Extract the (X, Y) coordinate from the center of the cell holding the provided text.  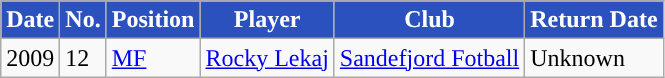
No. (83, 20)
Player (267, 20)
12 (83, 58)
Sandefjord Fotball (429, 58)
Club (429, 20)
Rocky Lekaj (267, 58)
Position (153, 20)
Date (30, 20)
Unknown (594, 58)
MF (153, 58)
Return Date (594, 20)
2009 (30, 58)
